Extract the [x, y] coordinate from the center of the cell holding the provided text.  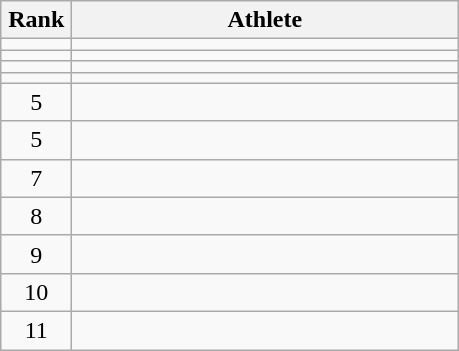
9 [36, 254]
Rank [36, 20]
11 [36, 330]
Athlete [265, 20]
7 [36, 178]
10 [36, 292]
8 [36, 216]
